Return the (X, Y) coordinate for the center point of the cell that contains the specified text.  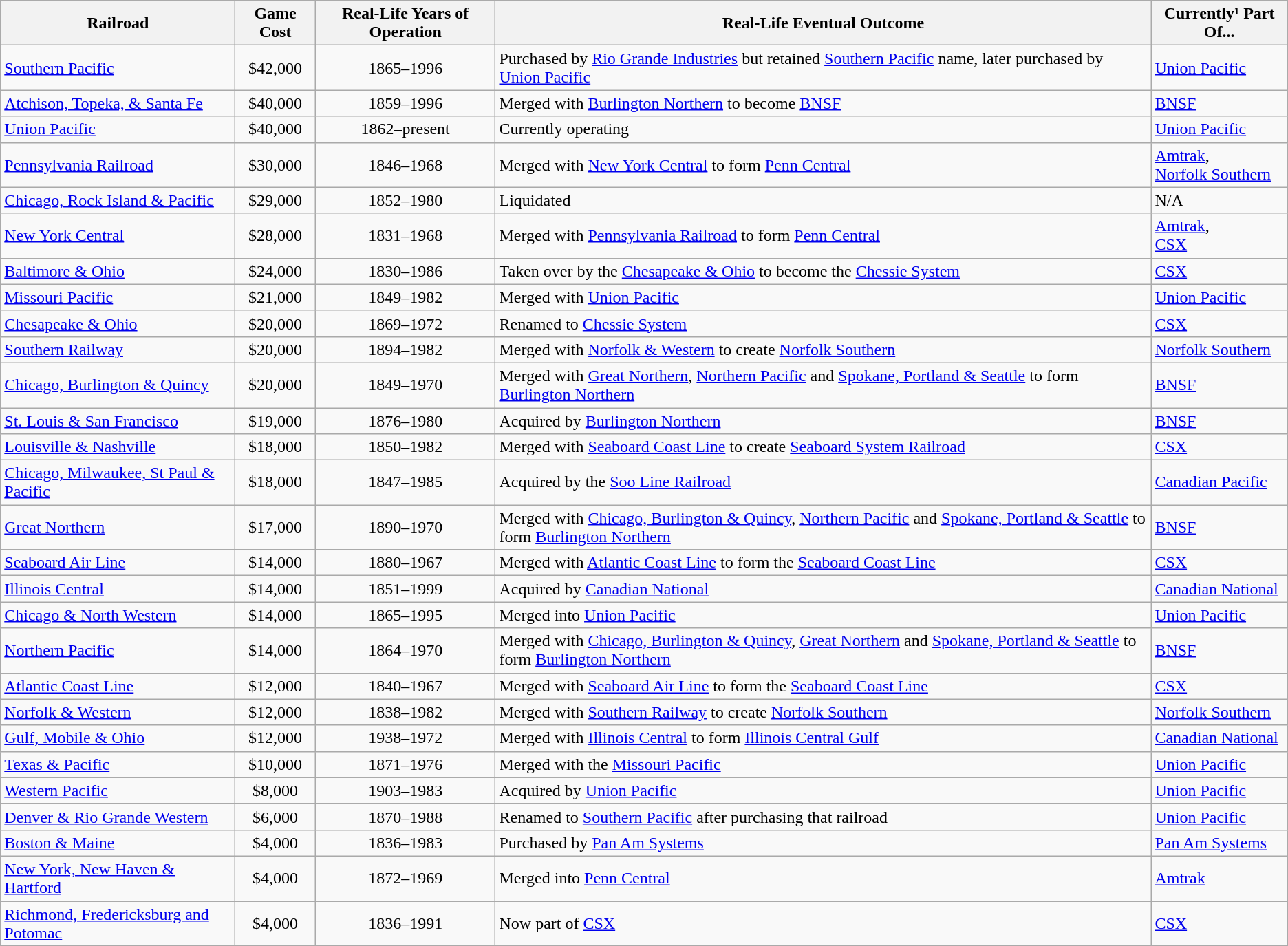
Northern Pacific (118, 651)
Merged into Union Pacific (823, 615)
Merged with Union Pacific (823, 297)
Taken over by the Chesapeake & Ohio to become the Chessie System (823, 271)
1903–1983 (405, 791)
Merged with the Missouri Pacific (823, 764)
1890–1970 (405, 527)
Seaboard Air Line (118, 563)
Now part of CSX (823, 923)
1851–1999 (405, 589)
Merged with Chicago, Burlington & Quincy, Northern Pacific and Spokane, Portland & Seattle to form Burlington Northern (823, 527)
1850–1982 (405, 447)
Purchased by Pan Am Systems (823, 843)
$8,000 (275, 791)
Atchison, Topeka, & Santa Fe (118, 103)
Amtrak,Norfolk Southern (1219, 165)
Chesapeake & Ohio (118, 323)
1870–1988 (405, 817)
Merged with Illinois Central to form Illinois Central Gulf (823, 738)
St. Louis & San Francisco (118, 420)
$10,000 (275, 764)
$29,000 (275, 200)
Real-Life Eventual Outcome (823, 23)
Merged with New York Central to form Penn Central (823, 165)
1862–present (405, 129)
1865–1995 (405, 615)
Missouri Pacific (118, 297)
Illinois Central (118, 589)
Merged with Great Northern, Northern Pacific and Spokane, Portland & Seattle to form Burlington Northern (823, 385)
Merged with Seaboard Coast Line to create Seaboard System Railroad (823, 447)
Western Pacific (118, 791)
$42,000 (275, 67)
$6,000 (275, 817)
1864–1970 (405, 651)
1849–1982 (405, 297)
$17,000 (275, 527)
1840–1967 (405, 686)
N/A (1219, 200)
Norfolk & Western (118, 712)
New York Central (118, 235)
Game Cost (275, 23)
1880–1967 (405, 563)
$24,000 (275, 271)
$21,000 (275, 297)
1852–1980 (405, 200)
Renamed to Southern Pacific after purchasing that railroad (823, 817)
1838–1982 (405, 712)
1847–1985 (405, 483)
1836–1983 (405, 843)
Louisville & Nashville (118, 447)
Pan Am Systems (1219, 843)
Chicago, Rock Island & Pacific (118, 200)
Merged with Chicago, Burlington & Quincy, Great Northern and Spokane, Portland & Seattle to form Burlington Northern (823, 651)
Acquired by the Soo Line Railroad (823, 483)
Texas & Pacific (118, 764)
Southern Railway (118, 350)
1831–1968 (405, 235)
Baltimore & Ohio (118, 271)
Railroad (118, 23)
Real-Life Years of Operation (405, 23)
Currently operating (823, 129)
1876–1980 (405, 420)
Great Northern (118, 527)
Liquidated (823, 200)
Amtrak (1219, 878)
1869–1972 (405, 323)
1865–1996 (405, 67)
Merged into Penn Central (823, 878)
1872–1969 (405, 878)
Atlantic Coast Line (118, 686)
Merged with Norfolk & Western to create Norfolk Southern (823, 350)
Acquired by Canadian National (823, 589)
Gulf, Mobile & Ohio (118, 738)
Chicago, Burlington & Quincy (118, 385)
Acquired by Union Pacific (823, 791)
$19,000 (275, 420)
1859–1996 (405, 103)
Currently¹ Part Of... (1219, 23)
Purchased by Rio Grande Industries but retained Southern Pacific name, later purchased by Union Pacific (823, 67)
1938–1972 (405, 738)
Boston & Maine (118, 843)
Merged with Atlantic Coast Line to form the Seaboard Coast Line (823, 563)
Amtrak,CSX (1219, 235)
Denver & Rio Grande Western (118, 817)
1849–1970 (405, 385)
Chicago, Milwaukee, St Paul & Pacific (118, 483)
Merged with Southern Railway to create Norfolk Southern (823, 712)
Chicago & North Western (118, 615)
New York, New Haven & Hartford (118, 878)
$28,000 (275, 235)
1830–1986 (405, 271)
Merged with Seaboard Air Line to form the Seaboard Coast Line (823, 686)
1894–1982 (405, 350)
Richmond, Fredericksburg and Potomac (118, 923)
1846–1968 (405, 165)
Pennsylvania Railroad (118, 165)
Southern Pacific (118, 67)
Acquired by Burlington Northern (823, 420)
Canadian Pacific (1219, 483)
Merged with Burlington Northern to become BNSF (823, 103)
1836–1991 (405, 923)
Renamed to Chessie System (823, 323)
1871–1976 (405, 764)
$30,000 (275, 165)
Merged with Pennsylvania Railroad to form Penn Central (823, 235)
